Return [X, Y] of the center of cell containing provided text 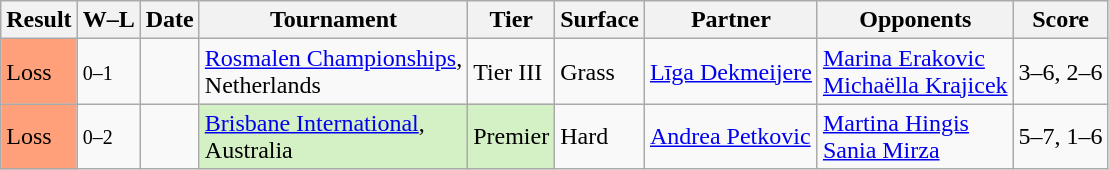
Hard [600, 136]
Tier III [512, 72]
5–7, 1–6 [1060, 136]
Martina Hingis Sania Mirza [915, 136]
Brisbane International, Australia [333, 136]
3–6, 2–6 [1060, 72]
Līga Dekmeijere [730, 72]
W–L [108, 20]
Partner [730, 20]
Result [39, 20]
Opponents [915, 20]
Andrea Petkovic [730, 136]
0–1 [108, 72]
Marina Erakovic Michaëlla Krajicek [915, 72]
Premier [512, 136]
Rosmalen Championships, Netherlands [333, 72]
Score [1060, 20]
Surface [600, 20]
0–2 [108, 136]
Date [170, 20]
Grass [600, 72]
Tournament [333, 20]
Tier [512, 20]
